Extract the (x, y) coordinate from the center of the cell holding the provided text.  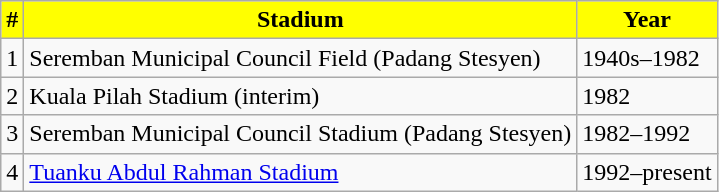
1982–1992 (647, 134)
Kuala Pilah Stadium (interim) (300, 96)
4 (12, 172)
1992–present (647, 172)
# (12, 20)
1 (12, 58)
1982 (647, 96)
Tuanku Abdul Rahman Stadium (300, 172)
Stadium (300, 20)
2 (12, 96)
3 (12, 134)
Year (647, 20)
1940s–1982 (647, 58)
Seremban Municipal Council Stadium (Padang Stesyen) (300, 134)
Seremban Municipal Council Field (Padang Stesyen) (300, 58)
